Return the [x, y] coordinate for the center point of the cell that contains the specified text.  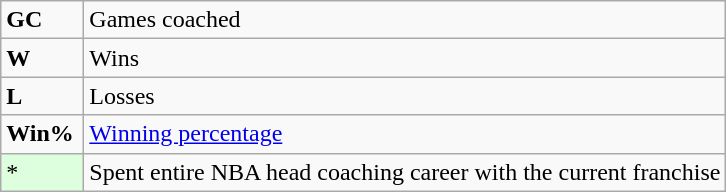
GC [42, 20]
Losses [405, 96]
W [42, 58]
Spent entire NBA head coaching career with the current franchise [405, 172]
Games coached [405, 20]
Wins [405, 58]
* [42, 172]
Winning percentage [405, 134]
L [42, 96]
Win% [42, 134]
